Return (X, Y) of the center of cell containing provided text 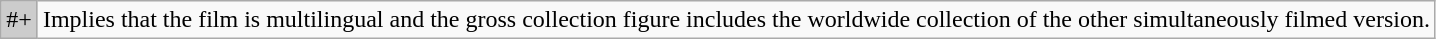
Implies that the film is multilingual and the gross collection figure includes the worldwide collection of the other simultaneously filmed version. (736, 20)
#+ (20, 20)
